Detect which cell encompasses the target text, then output its [X, Y] center coordinate. 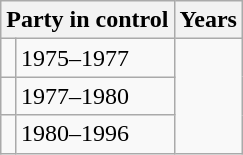
1975–1977 [94, 58]
Years [208, 20]
Party in control [88, 20]
1977–1980 [94, 96]
1980–1996 [94, 134]
